Output the (x, y) coordinate of the center of the cell containing the given text.  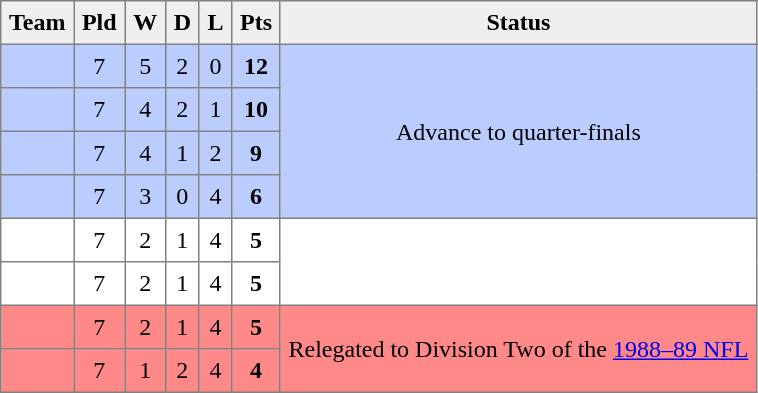
Pld (100, 23)
6 (256, 197)
Pts (256, 23)
12 (256, 66)
10 (256, 110)
W (145, 23)
L (216, 23)
Status (518, 23)
Advance to quarter-finals (518, 131)
D (182, 23)
9 (256, 153)
Relegated to Division Two of the 1988–89 NFL (518, 348)
3 (145, 197)
Team (38, 23)
